Extract the [X, Y] coordinate from the center of the cell holding the provided text.  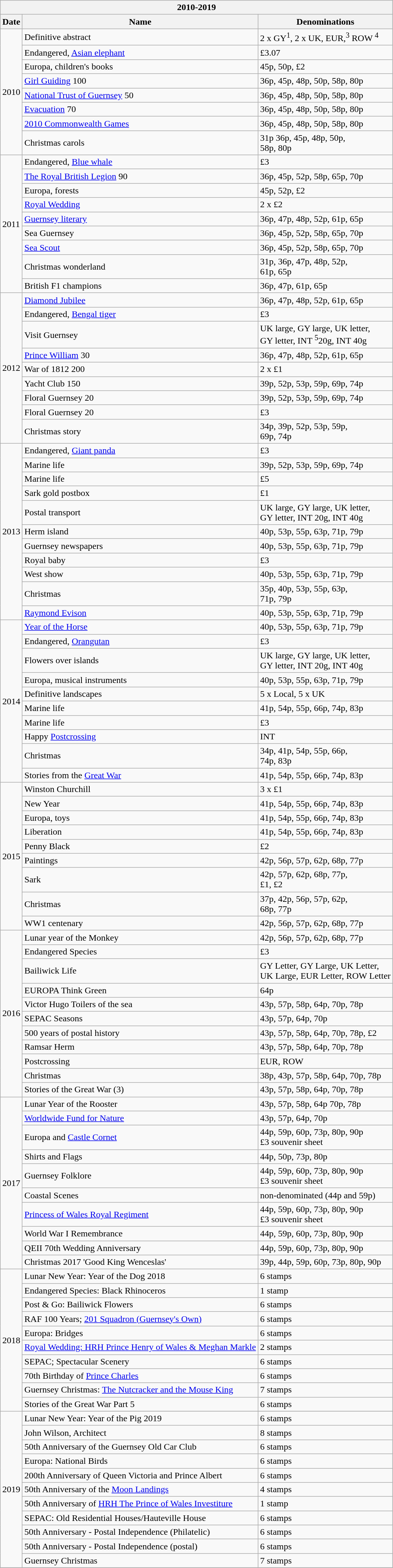
Endangered Species: Black Rhinoceros [140, 1291]
Sea Scout [140, 247]
38p, 43p, 57p, 58p, 64p, 70p, 78p [325, 1075]
New Year [140, 804]
Winston Churchill [140, 789]
44p, 50p, 73p, 80p [325, 1156]
Penny Black [140, 846]
43p, 57p, 58p, 64p, 70p, 78p, £2 [325, 1033]
2 x £1 [325, 369]
World War I Remembrance [140, 1233]
2 x GY1, 2 x UK, EUR,3 ROW 4 [325, 37]
31p 36p, 45p, 48p, 50p, 58p, 80p [325, 143]
QEII 70th Wedding Anniversary [140, 1248]
2011 [11, 224]
Post & Go: Bailiwick Flowers [140, 1305]
Postal transport [140, 512]
non-denominated (44p and 59p) [325, 1195]
Prince William 30 [140, 355]
UK large, GY large, UK letter, GY letter, INT 520g, INT 40g [325, 335]
Shirts and Flags [140, 1156]
Paintings [140, 860]
Guernsey Christmas [140, 1561]
Europa: National Birds [140, 1461]
Princess of Wales Royal Regiment [140, 1214]
50th Anniversary - Postal Independence (postal) [140, 1546]
2 x £2 [325, 205]
39p, 44p, 59p, 60p, 73p, 80p, 90p [325, 1262]
Stories of the Great War (3) [140, 1090]
Endangered, Blue whale [140, 162]
Europa, forests [140, 190]
Europa, musical instruments [140, 680]
RAF 100 Years; 201 Squadron (Guernsey's Own) [140, 1319]
45p, 52p, £2 [325, 190]
War of 1812 200 [140, 369]
2016 [11, 1013]
42p, 57p, 62p, 68p, 77p, £1, £2 [325, 880]
31p, 36p, 47p, 48p, 52p, 61p, 65p [325, 267]
Endangered, Asian elephant [140, 52]
70th Birthday of Prince Charles [140, 1376]
Liberation [140, 832]
2014 [11, 701]
Flowers over islands [140, 660]
2019 [11, 1489]
34p, 41p, 54p, 55p, 66p, 74p, 83p [325, 756]
2017 [11, 1183]
2010-2019 [196, 7]
Sea Guernsey [140, 233]
INT [325, 737]
SEPAC Seasons [140, 1019]
8 stamps [325, 1432]
500 years of postal history [140, 1033]
Girl Guiding 100 [140, 81]
2018 [11, 1341]
2010 Commonwealth Games [140, 124]
Happy Postcrossing [140, 737]
Herm island [140, 532]
Raymond Evison [140, 613]
Sark [140, 880]
Victor Hugo Toilers of the sea [140, 1005]
Definitive abstract [140, 37]
45p, 50p, £2 [325, 66]
2013 [11, 532]
2012 [11, 368]
37p, 42p, 56p, 57p, 62p, 68p, 77p [325, 904]
Royal Wedding: HRH Prince Henry of Wales & Meghan Markle [140, 1347]
Evacuation 70 [140, 109]
Europa, children's books [140, 66]
64p [325, 990]
National Trust of Guernsey 50 [140, 95]
Endangered, Orangutan [140, 641]
West show [140, 574]
Europa, toys [140, 818]
Ramsar Herm [140, 1047]
Europa and Castle Cornet [140, 1137]
200th Anniversary of Queen Victoria and Prince Albert [140, 1475]
Endangered, Bengal tiger [140, 314]
2010 [11, 92]
Christmas story [140, 431]
Date [11, 22]
Postcrossing [140, 1061]
£3.07 [325, 52]
Lunar New Year: Year of the Pig 2019 [140, 1418]
Guernsey Folklore [140, 1176]
50th Anniversary of the Guernsey Old Car Club [140, 1447]
£1 [325, 493]
2015 [11, 857]
Year of the Horse [140, 627]
Christmas carols [140, 143]
SEPAC; Spectacular Scenery [140, 1361]
5 x Local, 5 x UK [325, 694]
Bailiwick Life [140, 971]
3 x £1 [325, 789]
50th Anniversary of the Moon Landings [140, 1490]
34p, 39p, 52p, 53p, 59p, 69p, 74p [325, 431]
Sark gold postbox [140, 493]
Christmas wonderland [140, 267]
EUROPA Think Green [140, 990]
Lunar year of the Monkey [140, 937]
Definitive landscapes [140, 694]
WW1 centenary [140, 923]
Guernsey Christmas: The Nutcracker and the Mouse King [140, 1390]
Guernsey literary [140, 219]
Lunar Year of the Rooster [140, 1104]
2 stamps [325, 1347]
Denominations [325, 22]
Christmas 2017 'Good King Wenceslas' [140, 1262]
50th Anniversary - Postal Independence (Philatelic) [140, 1532]
Diamond Jubilee [140, 300]
Europa: Bridges [140, 1333]
4 stamps [325, 1490]
Visit Guernsey [140, 335]
Coastal Scenes [140, 1195]
Lunar New Year: Year of the Dog 2018 [140, 1276]
Name [140, 22]
SEPAC: Old Residential Houses/Hauteville House [140, 1518]
GY Letter, GY Large, UK Letter, UK Large, EUR Letter, ROW Letter [325, 971]
Guernsey newspapers [140, 546]
Royal baby [140, 560]
Stories of the Great War Part 5 [140, 1404]
Yacht Club 150 [140, 384]
43p, 57p, 58p, 64p 70p, 78p [325, 1104]
The Royal British Legion 90 [140, 176]
Endangered, Giant panda [140, 450]
50th Anniversary of HRH The Prince of Wales Investiture [140, 1504]
£2 [325, 846]
British F1 champions [140, 286]
£5 [325, 479]
Endangered Species [140, 951]
Stories from the Great War [140, 775]
Worldwide Fund for Nature [140, 1118]
Royal Wedding [140, 205]
35p, 40p, 53p, 55p, 63p, 71p, 79p [325, 594]
John Wilson, Architect [140, 1432]
36p, 47p, 61p, 65p [325, 286]
EUR, ROW [325, 1061]
